Determine the [X, Y] coordinate at the center of the cell enclosing the given text.  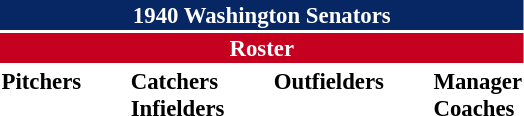
1940 Washington Senators [262, 15]
Roster [262, 48]
